Capture the cell that displays the provided text and extract its (X, Y) central coordinate. 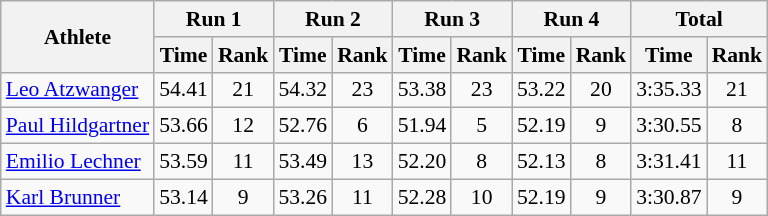
53.38 (422, 90)
Athlete (78, 36)
3:35.33 (668, 90)
6 (362, 126)
Run 4 (572, 19)
3:30.87 (668, 197)
51.94 (422, 126)
13 (362, 162)
3:31.41 (668, 162)
53.22 (542, 90)
3:30.55 (668, 126)
52.13 (542, 162)
52.28 (422, 197)
Karl Brunner (78, 197)
20 (602, 90)
54.32 (302, 90)
Paul Hildgartner (78, 126)
53.66 (184, 126)
53.26 (302, 197)
53.59 (184, 162)
53.49 (302, 162)
Leo Atzwanger (78, 90)
53.14 (184, 197)
52.76 (302, 126)
54.41 (184, 90)
Run 1 (214, 19)
10 (482, 197)
52.20 (422, 162)
5 (482, 126)
Run 3 (452, 19)
12 (244, 126)
Total (699, 19)
Emilio Lechner (78, 162)
Run 2 (332, 19)
